Output the [X, Y] coordinate of the center of the cell containing the given text.  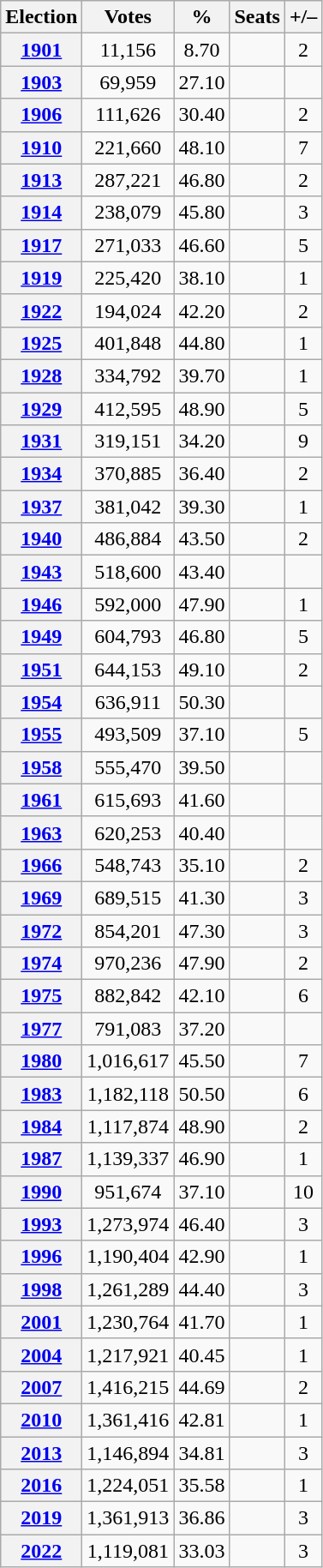
1977 [41, 1029]
1901 [41, 50]
970,236 [129, 964]
1931 [41, 442]
1998 [41, 1289]
493,509 [129, 735]
1,361,913 [129, 1518]
1963 [41, 832]
1943 [41, 572]
319,151 [129, 442]
1903 [41, 82]
1940 [41, 539]
689,515 [129, 898]
1,261,289 [129, 1289]
2016 [41, 1486]
1928 [41, 375]
% [202, 17]
27.10 [202, 82]
35.10 [202, 865]
44.40 [202, 1289]
10 [303, 1192]
1961 [41, 800]
41.30 [202, 898]
42.90 [202, 1257]
39.50 [202, 767]
1954 [41, 702]
194,024 [129, 310]
221,660 [129, 147]
41.60 [202, 800]
34.20 [202, 442]
1987 [41, 1159]
1,224,051 [129, 1486]
1958 [41, 767]
882,842 [129, 996]
791,083 [129, 1029]
43.40 [202, 572]
1,139,337 [129, 1159]
951,674 [129, 1192]
412,595 [129, 409]
518,600 [129, 572]
2022 [41, 1551]
2013 [41, 1453]
1966 [41, 865]
1,416,215 [129, 1387]
37.20 [202, 1029]
42.10 [202, 996]
854,201 [129, 930]
1,217,921 [129, 1355]
41.70 [202, 1322]
45.80 [202, 213]
620,253 [129, 832]
1914 [41, 213]
40.45 [202, 1355]
1983 [41, 1094]
1990 [41, 1192]
111,626 [129, 115]
1974 [41, 964]
46.90 [202, 1159]
2001 [41, 1322]
1946 [41, 604]
1,361,416 [129, 1420]
69,959 [129, 82]
555,470 [129, 767]
1993 [41, 1224]
1,273,974 [129, 1224]
401,848 [129, 343]
45.50 [202, 1061]
1913 [41, 180]
1906 [41, 115]
43.50 [202, 539]
1937 [41, 507]
1972 [41, 930]
Seats [257, 17]
1,182,118 [129, 1094]
34.81 [202, 1453]
1949 [41, 637]
1,146,894 [129, 1453]
39.30 [202, 507]
636,911 [129, 702]
1,119,081 [129, 1551]
36.86 [202, 1518]
1,230,764 [129, 1322]
548,743 [129, 865]
287,221 [129, 180]
44.80 [202, 343]
40.40 [202, 832]
44.69 [202, 1387]
238,079 [129, 213]
2019 [41, 1518]
225,420 [129, 278]
1,016,617 [129, 1061]
42.20 [202, 310]
50.50 [202, 1094]
1910 [41, 147]
370,885 [129, 474]
Election [41, 17]
1917 [41, 245]
1929 [41, 409]
46.40 [202, 1224]
592,000 [129, 604]
604,793 [129, 637]
644,153 [129, 670]
48.10 [202, 147]
36.40 [202, 474]
615,693 [129, 800]
1,117,874 [129, 1126]
11,156 [129, 50]
1996 [41, 1257]
1934 [41, 474]
39.70 [202, 375]
8.70 [202, 50]
1984 [41, 1126]
1925 [41, 343]
38.10 [202, 278]
486,884 [129, 539]
2004 [41, 1355]
1969 [41, 898]
46.60 [202, 245]
334,792 [129, 375]
33.03 [202, 1551]
1980 [41, 1061]
1951 [41, 670]
2010 [41, 1420]
50.30 [202, 702]
1955 [41, 735]
1,190,404 [129, 1257]
9 [303, 442]
2007 [41, 1387]
381,042 [129, 507]
1975 [41, 996]
1919 [41, 278]
+/– [303, 17]
47.30 [202, 930]
35.58 [202, 1486]
271,033 [129, 245]
1922 [41, 310]
49.10 [202, 670]
Votes [129, 17]
42.81 [202, 1420]
30.40 [202, 115]
